Search for the cell housing the specified text and yield its (x, y) center coordinate. 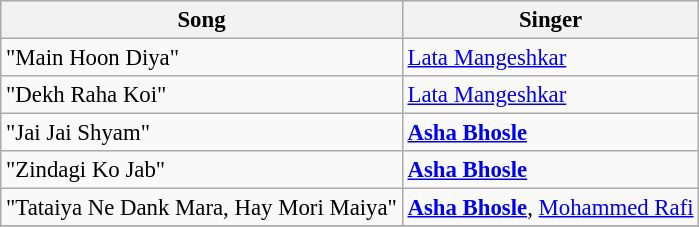
Singer (550, 20)
"Dekh Raha Koi" (202, 95)
Song (202, 20)
"Tataiya Ne Dank Mara, Hay Mori Maiya" (202, 208)
"Jai Jai Shyam" (202, 133)
"Zindagi Ko Jab" (202, 170)
"Main Hoon Diya" (202, 58)
Asha Bhosle, Mohammed Rafi (550, 208)
